Output the (X, Y) coordinate of the center of the cell containing the given text.  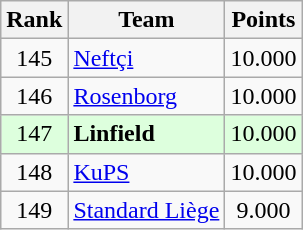
Points (264, 20)
Rosenborg (146, 96)
9.000 (264, 210)
Standard Liège (146, 210)
Linfield (146, 134)
149 (34, 210)
148 (34, 172)
145 (34, 58)
Team (146, 20)
Neftçi (146, 58)
147 (34, 134)
KuPS (146, 172)
146 (34, 96)
Rank (34, 20)
